Pinpoint the cell where the given text exists, returning its (x, y) midpoint coordinate. 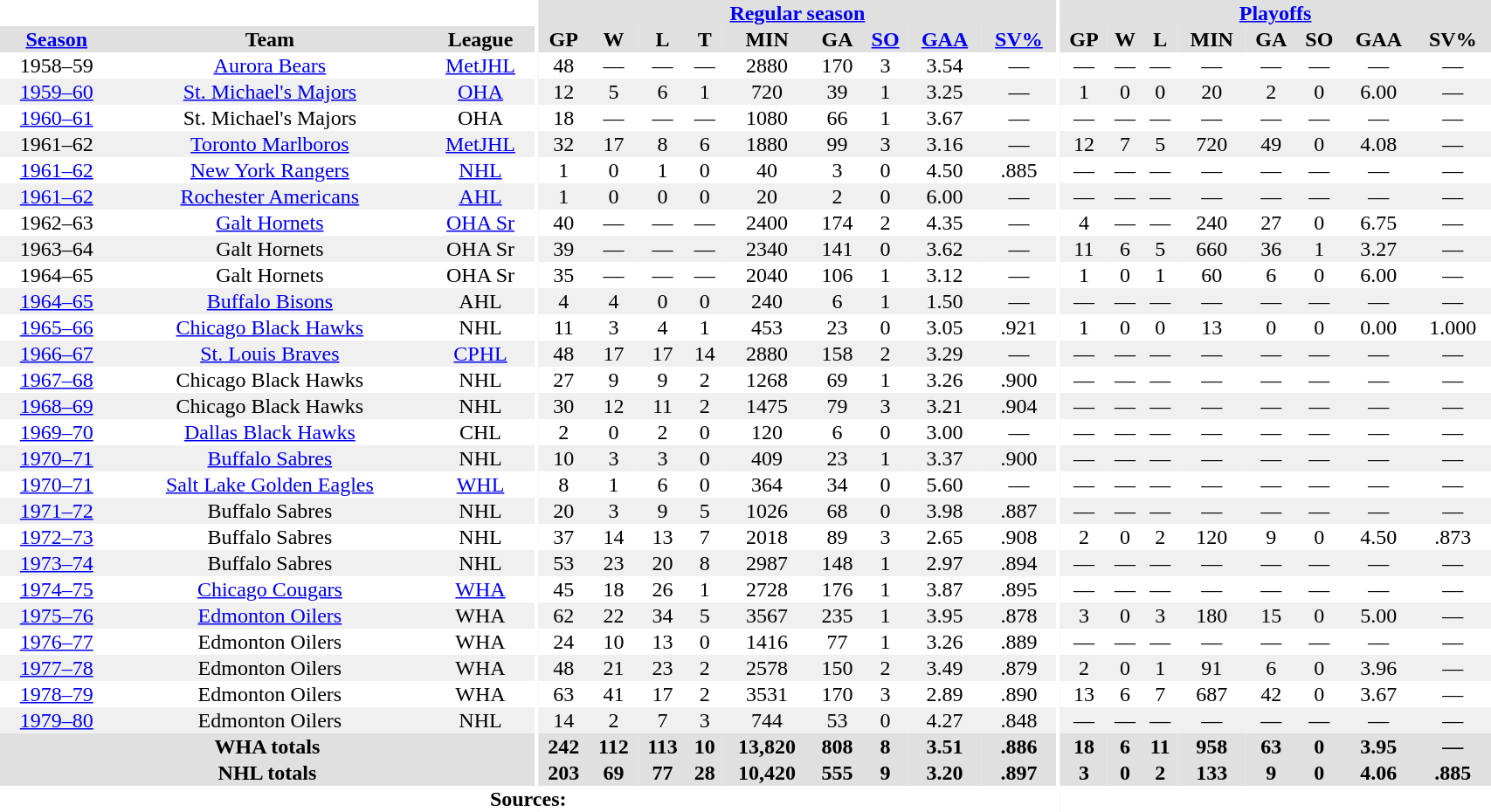
1962–63 (57, 223)
CPHL (480, 354)
66 (837, 118)
113 (662, 747)
5.00 (1378, 616)
CHL (480, 432)
3.16 (945, 144)
3.21 (945, 406)
106 (837, 275)
2.97 (945, 563)
1475 (767, 406)
3.20 (945, 773)
Team (271, 39)
3567 (767, 616)
Playoffs (1275, 13)
148 (837, 563)
Toronto Marlboros (271, 144)
2578 (767, 668)
2018 (767, 537)
3.00 (945, 432)
1974–75 (57, 589)
68 (837, 511)
Buffalo Bisons (271, 301)
15 (1271, 616)
79 (837, 406)
49 (1271, 144)
3531 (767, 694)
13,820 (767, 747)
1969–70 (57, 432)
.921 (1019, 327)
242 (563, 747)
.895 (1019, 589)
3.51 (945, 747)
Season (57, 39)
150 (837, 668)
.886 (1019, 747)
WHA totals (267, 747)
60 (1211, 275)
21 (613, 668)
3.54 (945, 65)
1963–64 (57, 249)
3.27 (1378, 249)
1978–79 (57, 694)
203 (563, 773)
5.60 (945, 485)
WHL (480, 485)
89 (837, 537)
1968–69 (57, 406)
99 (837, 144)
112 (613, 747)
.878 (1019, 616)
1959–60 (57, 92)
League (480, 39)
62 (563, 616)
1416 (767, 642)
555 (837, 773)
45 (563, 589)
1080 (767, 118)
.848 (1019, 720)
.890 (1019, 694)
28 (705, 773)
1.000 (1453, 327)
Salt Lake Golden Eagles (271, 485)
Rochester Americans (271, 196)
.894 (1019, 563)
958 (1211, 747)
91 (1211, 668)
2340 (767, 249)
176 (837, 589)
3.96 (1378, 668)
.908 (1019, 537)
744 (767, 720)
.889 (1019, 642)
0.00 (1378, 327)
3.49 (945, 668)
1975–76 (57, 616)
174 (837, 223)
.887 (1019, 511)
32 (563, 144)
1958–59 (57, 65)
Dallas Black Hawks (271, 432)
42 (1271, 694)
.879 (1019, 668)
New York Rangers (271, 170)
3.12 (945, 275)
.904 (1019, 406)
Chicago Cougars (271, 589)
30 (563, 406)
364 (767, 485)
1979–80 (57, 720)
3.29 (945, 354)
.897 (1019, 773)
1966–67 (57, 354)
6.75 (1378, 223)
660 (1211, 249)
3.98 (945, 511)
453 (767, 327)
10,420 (767, 773)
1965–66 (57, 327)
36 (1271, 249)
.873 (1453, 537)
Regular season (797, 13)
2.89 (945, 694)
2.65 (945, 537)
1268 (767, 380)
141 (837, 249)
Aurora Bears (271, 65)
3.62 (945, 249)
2400 (767, 223)
1971–72 (57, 511)
3.25 (945, 92)
2728 (767, 589)
Sources: (528, 799)
1960–61 (57, 118)
22 (613, 616)
41 (613, 694)
1972–73 (57, 537)
4.06 (1378, 773)
3.37 (945, 458)
687 (1211, 694)
2987 (767, 563)
180 (1211, 616)
158 (837, 354)
1026 (767, 511)
1.50 (945, 301)
37 (563, 537)
1977–78 (57, 668)
409 (767, 458)
24 (563, 642)
808 (837, 747)
1973–74 (57, 563)
133 (1211, 773)
4.08 (1378, 144)
NHL totals (267, 773)
3.05 (945, 327)
26 (662, 589)
4.27 (945, 720)
1880 (767, 144)
T (705, 39)
235 (837, 616)
St. Louis Braves (271, 354)
3.87 (945, 589)
4.35 (945, 223)
35 (563, 275)
1967–68 (57, 380)
1976–77 (57, 642)
2040 (767, 275)
